Extract the (X, Y) coordinate from the center of the cell holding the provided text.  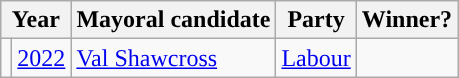
Year (36, 20)
Party (316, 20)
Val Shawcross (174, 58)
Labour (316, 58)
Winner? (406, 20)
2022 (42, 58)
Mayoral candidate (174, 20)
